Pinpoint the cell where the given text exists, returning its [X, Y] midpoint coordinate. 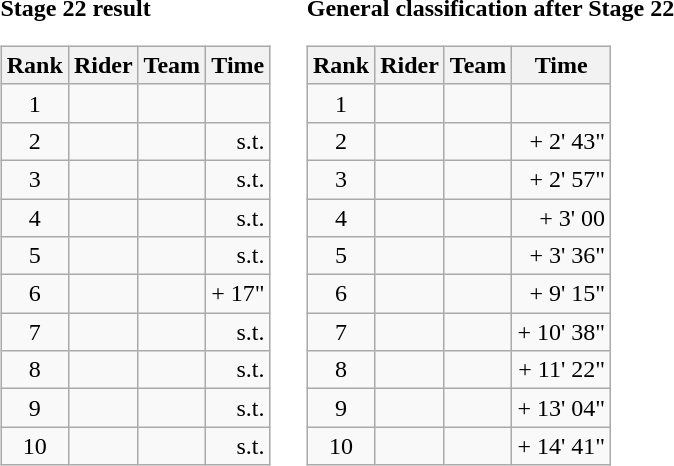
+ 9' 15" [562, 294]
+ 13' 04" [562, 408]
+ 10' 38" [562, 332]
+ 2' 43" [562, 141]
+ 14' 41" [562, 446]
+ 3' 36" [562, 256]
+ 17" [238, 294]
+ 11' 22" [562, 370]
+ 2' 57" [562, 179]
+ 3' 00 [562, 217]
